Provide the [X, Y] coordinate of the cell's center where the given text is located.  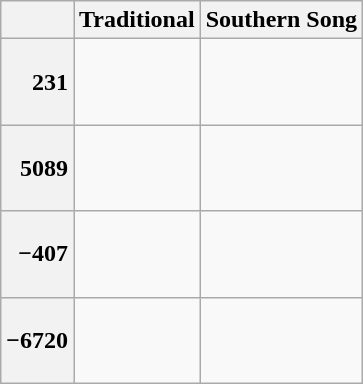
−6720 [38, 340]
5089 [38, 168]
−407 [38, 254]
231 [38, 82]
Southern Song [281, 20]
Traditional [138, 20]
